Provide the (X, Y) coordinate of the cell's center where the given text is located.  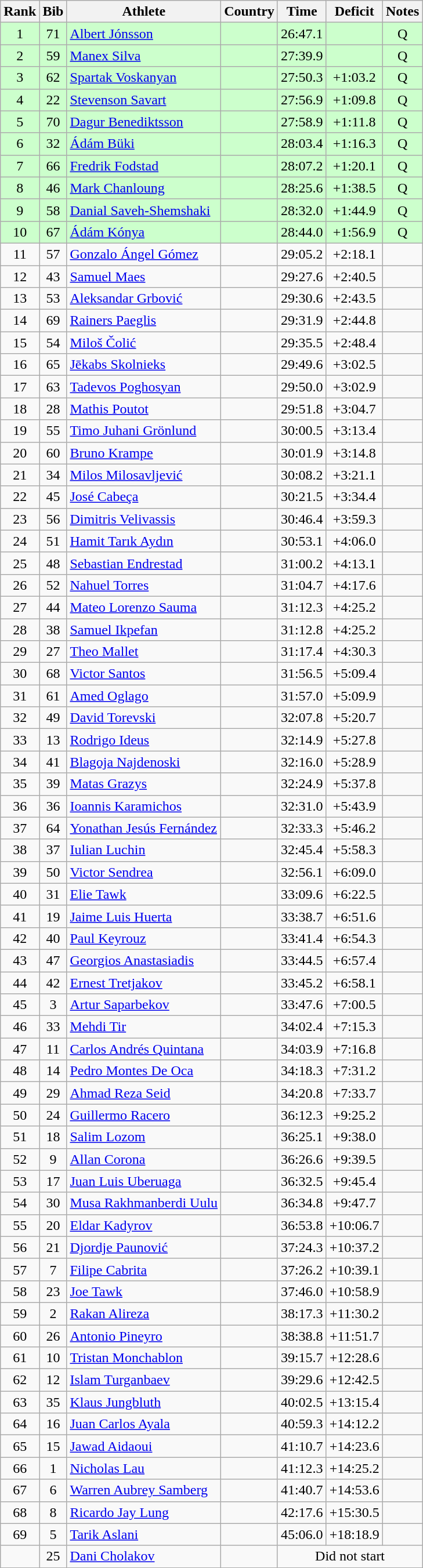
Deficit (354, 12)
29:05.2 (302, 254)
+7:15.3 (354, 1027)
36:12.3 (302, 1115)
+4:30.3 (354, 652)
Nicholas Lau (144, 1468)
Country (250, 12)
Elie Tawk (144, 894)
40:02.5 (302, 1402)
34:20.8 (302, 1093)
Mehdi Tir (144, 1027)
37:26.2 (302, 1269)
Paul Keyrouz (144, 938)
José Cabeça (144, 497)
+10:58.9 (354, 1291)
+7:31.2 (354, 1071)
+7:33.7 (354, 1093)
34:02.4 (302, 1027)
Pedro Montes De Oca (144, 1071)
29:35.5 (302, 343)
32:56.1 (302, 872)
Klaus Jungbluth (144, 1402)
+2:40.5 (354, 277)
70 (53, 122)
Bib (53, 12)
Mark Chanloung (144, 188)
39:15.7 (302, 1358)
36:53.8 (302, 1225)
+6:09.0 (354, 872)
Samuel Ikpefan (144, 629)
Miloš Čolić (144, 343)
Ahmad Reza Seid (144, 1093)
71 (53, 34)
Bruno Krampe (144, 453)
+3:13.4 (354, 431)
Matas Grazys (144, 784)
Filipe Cabrita (144, 1269)
Juan Carlos Ayala (144, 1424)
+12:28.6 (354, 1358)
Fredrik Fodstad (144, 166)
+1:11.8 (354, 122)
31:57.0 (302, 696)
Victor Sendrea (144, 872)
+10:37.2 (354, 1247)
31:04.7 (302, 585)
+3:04.7 (354, 409)
29:31.9 (302, 321)
+1:56.9 (354, 232)
38:38.8 (302, 1335)
Did not start (349, 1556)
Juan Luis Uberuaga (144, 1181)
+9:38.0 (354, 1137)
Antonio Pineyro (144, 1335)
Albert Jónsson (144, 34)
31:56.5 (302, 674)
Stevenson Savart (144, 100)
29:30.6 (302, 299)
29:50.0 (302, 387)
+3:59.3 (354, 519)
Hamit Tarık Aydın (144, 541)
+1:03.2 (354, 78)
+3:02.5 (354, 365)
Tadevos Poghosyan (144, 387)
Tristan Monchablon (144, 1358)
+2:44.8 (354, 321)
36:26.6 (302, 1159)
Salim Lozom (144, 1137)
33:41.4 (302, 938)
33:47.6 (302, 1005)
Allan Corona (144, 1159)
Djordje Paunović (144, 1247)
Spartak Voskanyan (144, 78)
36:34.8 (302, 1203)
+5:28.9 (354, 762)
Islam Turganbaev (144, 1380)
+5:58.3 (354, 850)
+1:20.1 (354, 166)
+2:43.5 (354, 299)
Ricardo Jay Lung (144, 1512)
+2:18.1 (354, 254)
+3:34.4 (354, 497)
31:12.3 (302, 607)
Dimitris Velivassis (144, 519)
+3:14.8 (354, 453)
Musa Rakhmanberdi Uulu (144, 1203)
Iulian Luchin (144, 850)
Timo Juhani Grönlund (144, 431)
+5:09.9 (354, 696)
Aleksandar Grbović (144, 299)
+10:39.1 (354, 1269)
Milos Milosavljević (144, 475)
32:14.9 (302, 740)
27:56.9 (302, 100)
36:25.1 (302, 1137)
28:32.0 (302, 210)
Jēkabs Skolnieks (144, 365)
30:01.9 (302, 453)
33:44.5 (302, 960)
29:51.8 (302, 409)
33:38.7 (302, 916)
30:53.1 (302, 541)
33:09.6 (302, 894)
+1:44.9 (354, 210)
30:00.5 (302, 431)
30:46.4 (302, 519)
+14:12.2 (354, 1424)
Sebastian Endrestad (144, 563)
28:07.2 (302, 166)
34:18.3 (302, 1071)
Nahuel Torres (144, 585)
Carlos Andrés Quintana (144, 1049)
Gonzalo Ángel Gómez (144, 254)
Notes (402, 12)
Rodrigo Ideus (144, 740)
32:16.0 (302, 762)
+14:25.2 (354, 1468)
+7:16.8 (354, 1049)
28:03.4 (302, 144)
27:58.9 (302, 122)
Georgios Anastasiadis (144, 960)
32:24.9 (302, 784)
29:49.6 (302, 365)
Dani Cholakov (144, 1556)
Samuel Maes (144, 277)
+9:47.7 (354, 1203)
+4:17.6 (354, 585)
+6:51.6 (354, 916)
Yonathan Jesús Fernández (144, 828)
+14:23.6 (354, 1446)
32:33.3 (302, 828)
31:00.2 (302, 563)
Danial Saveh-Shemshaki (144, 210)
+3:21.1 (354, 475)
Rainers Paeglis (144, 321)
+6:54.3 (354, 938)
Mathis Poutot (144, 409)
42:17.6 (302, 1512)
Mateo Lorenzo Sauma (144, 607)
Rank (20, 12)
+2:48.4 (354, 343)
36:32.5 (302, 1181)
Ernest Tretjakov (144, 983)
41:12.3 (302, 1468)
31:12.8 (302, 629)
+18:18.9 (354, 1534)
37:24.3 (302, 1247)
+6:57.4 (354, 960)
41:10.7 (302, 1446)
39:29.6 (302, 1380)
Theo Mallet (144, 652)
Tarik Aslani (144, 1534)
+9:39.5 (354, 1159)
+11:51.7 (354, 1335)
32:45.4 (302, 850)
29:27.6 (302, 277)
+5:20.7 (354, 718)
Amed Oglago (144, 696)
4 (20, 100)
+12:42.5 (354, 1380)
+4:13.1 (354, 563)
+11:30.2 (354, 1313)
+4:06.0 (354, 541)
+5:09.4 (354, 674)
Manex Silva (144, 56)
+15:30.5 (354, 1512)
Ádám Büki (144, 144)
+1:09.8 (354, 100)
Guillermo Racero (144, 1115)
Warren Aubrey Samberg (144, 1490)
+14:53.6 (354, 1490)
Blagoja Najdenoski (144, 762)
Dagur Benediktsson (144, 122)
Ioannis Karamichos (144, 806)
27:50.3 (302, 78)
30:21.5 (302, 497)
+10:06.7 (354, 1225)
Ádám Kónya (144, 232)
+13:15.4 (354, 1402)
Joe Tawk (144, 1291)
+1:16.3 (354, 144)
Eldar Kadyrov (144, 1225)
+6:58.1 (354, 983)
Athlete (144, 12)
31:17.4 (302, 652)
Time (302, 12)
28:44.0 (302, 232)
26:47.1 (302, 34)
40:59.3 (302, 1424)
30:08.2 (302, 475)
33:45.2 (302, 983)
27:39.9 (302, 56)
Jawad Aidaoui (144, 1446)
+5:37.8 (354, 784)
David Torevski (144, 718)
32:07.8 (302, 718)
45:06.0 (302, 1534)
37:46.0 (302, 1291)
+7:00.5 (354, 1005)
+5:43.9 (354, 806)
+5:46.2 (354, 828)
+1:38.5 (354, 188)
Artur Saparbekov (144, 1005)
Victor Santos (144, 674)
32:31.0 (302, 806)
+5:27.8 (354, 740)
34:03.9 (302, 1049)
28:25.6 (302, 188)
+9:45.4 (354, 1181)
38:17.3 (302, 1313)
Jaime Luis Huerta (144, 916)
+9:25.2 (354, 1115)
Rakan Alireza (144, 1313)
41:40.7 (302, 1490)
+6:22.5 (354, 894)
+3:02.9 (354, 387)
